Pinpoint the cell where the given text exists, returning its (X, Y) midpoint coordinate. 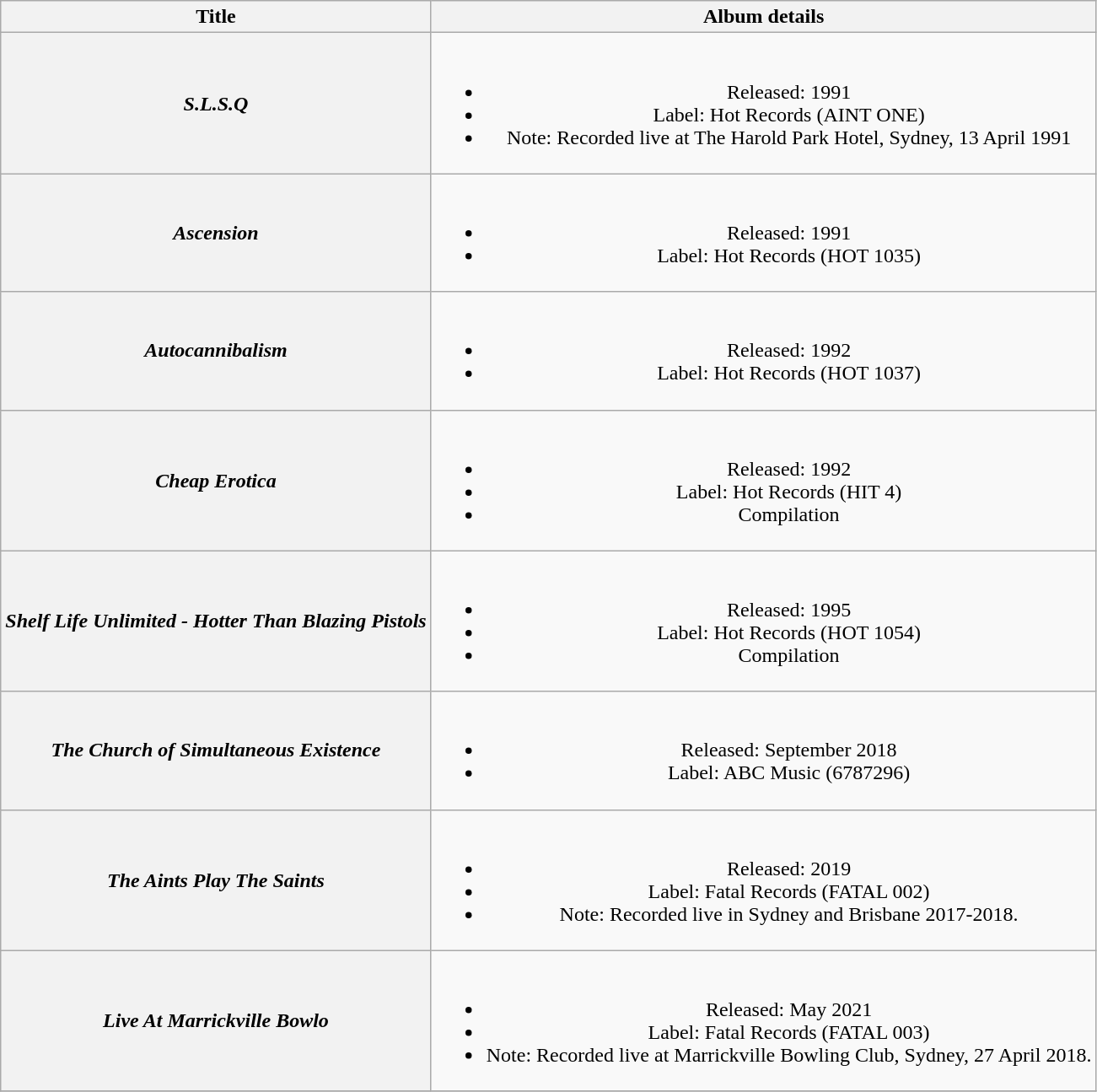
Autocannibalism (216, 351)
Released: 1992Label: Hot Records (HOT 1037) (764, 351)
Released: 2019Label: Fatal Records (FATAL 002)Note: Recorded live in Sydney and Brisbane 2017-2018. (764, 880)
The Church of Simultaneous Existence (216, 750)
Title (216, 17)
Cheap Erotica (216, 481)
Released: 1992Label: Hot Records (HIT 4)Compilation (764, 481)
Released: 1991Label: Hot Records (HOT 1035) (764, 233)
Album details (764, 17)
Released: May 2021Label: Fatal Records (FATAL 003)Note: Recorded live at Marrickville Bowling Club, Sydney, 27 April 2018. (764, 1020)
S.L.S.Q (216, 103)
Released: September 2018Label: ABC Music (6787296) (764, 750)
Ascension (216, 233)
Shelf Life Unlimited - Hotter Than Blazing Pistols (216, 621)
Released: 1995Label: Hot Records (HOT 1054)Compilation (764, 621)
Live At Marrickville Bowlo (216, 1020)
The Aints Play The Saints (216, 880)
Released: 1991Label: Hot Records (AINT ONE)Note: Recorded live at The Harold Park Hotel, Sydney, 13 April 1991 (764, 103)
